Provide the (X, Y) coordinate of the cell's center where the given text is located.  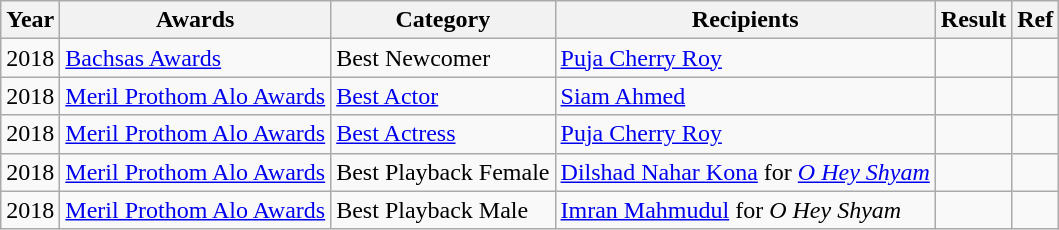
Siam Ahmed (745, 96)
Best Actor (443, 96)
Dilshad Nahar Kona for O Hey Shyam (745, 172)
Best Actress (443, 134)
Best Playback Female (443, 172)
Best Newcomer (443, 58)
Year (30, 20)
Awards (196, 20)
Bachsas Awards (196, 58)
Recipients (745, 20)
Best Playback Male (443, 210)
Result (973, 20)
Ref (1036, 20)
Imran Mahmudul for O Hey Shyam (745, 210)
Category (443, 20)
